From the cell containing the given text, extract its center point as [X, Y] coordinate. 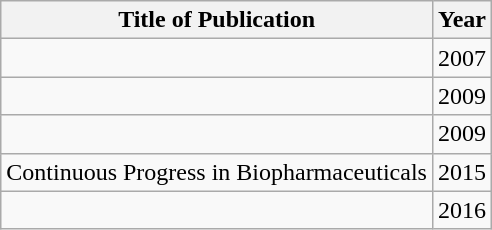
2016 [462, 210]
Continuous Progress in Biopharmaceuticals [217, 172]
2015 [462, 172]
2007 [462, 58]
Title of Publication [217, 20]
Year [462, 20]
